Find where the given text appears and provide that cell's center as [X, Y] coordinate. 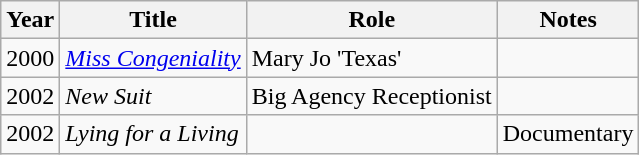
Documentary [568, 134]
2000 [30, 58]
New Suit [153, 96]
Title [153, 20]
Lying for a Living [153, 134]
Big Agency Receptionist [372, 96]
Miss Congeniality [153, 58]
Mary Jo 'Texas' [372, 58]
Year [30, 20]
Notes [568, 20]
Role [372, 20]
